Capture the cell that displays the provided text and extract its (X, Y) central coordinate. 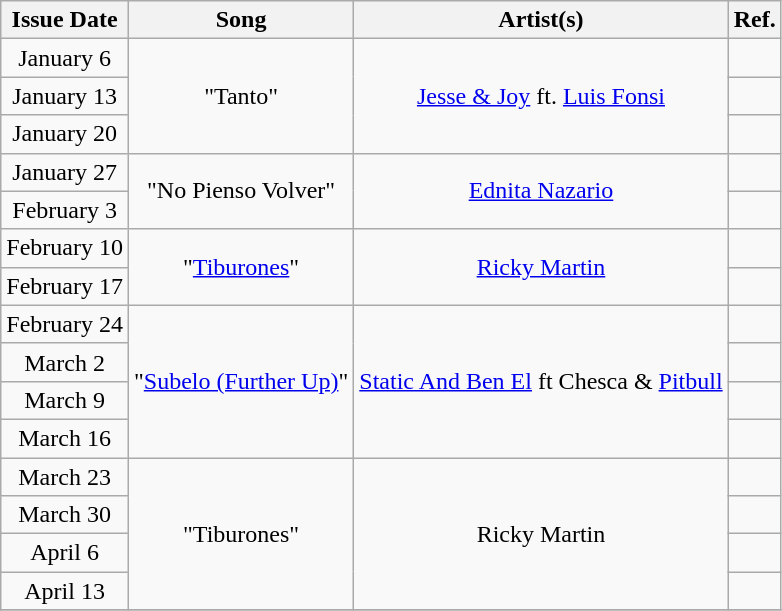
"No Pienso Volver" (240, 191)
April 6 (65, 553)
January 20 (65, 134)
Static And Ben El ft Chesca & Pitbull (541, 381)
Artist(s) (541, 20)
February 24 (65, 324)
March 16 (65, 438)
March 23 (65, 477)
March 2 (65, 362)
Jesse & Joy ft. Luis Fonsi (541, 96)
February 3 (65, 210)
Ednita Nazario (541, 191)
March 30 (65, 515)
February 10 (65, 248)
Issue Date (65, 20)
April 13 (65, 591)
Song (240, 20)
February 17 (65, 286)
January 6 (65, 58)
March 9 (65, 400)
"Subelo (Further Up)" (240, 381)
Ref. (754, 20)
"Tanto" (240, 96)
January 27 (65, 172)
January 13 (65, 96)
